Return the (x, y) coordinate for the center point of the cell that contains the specified text.  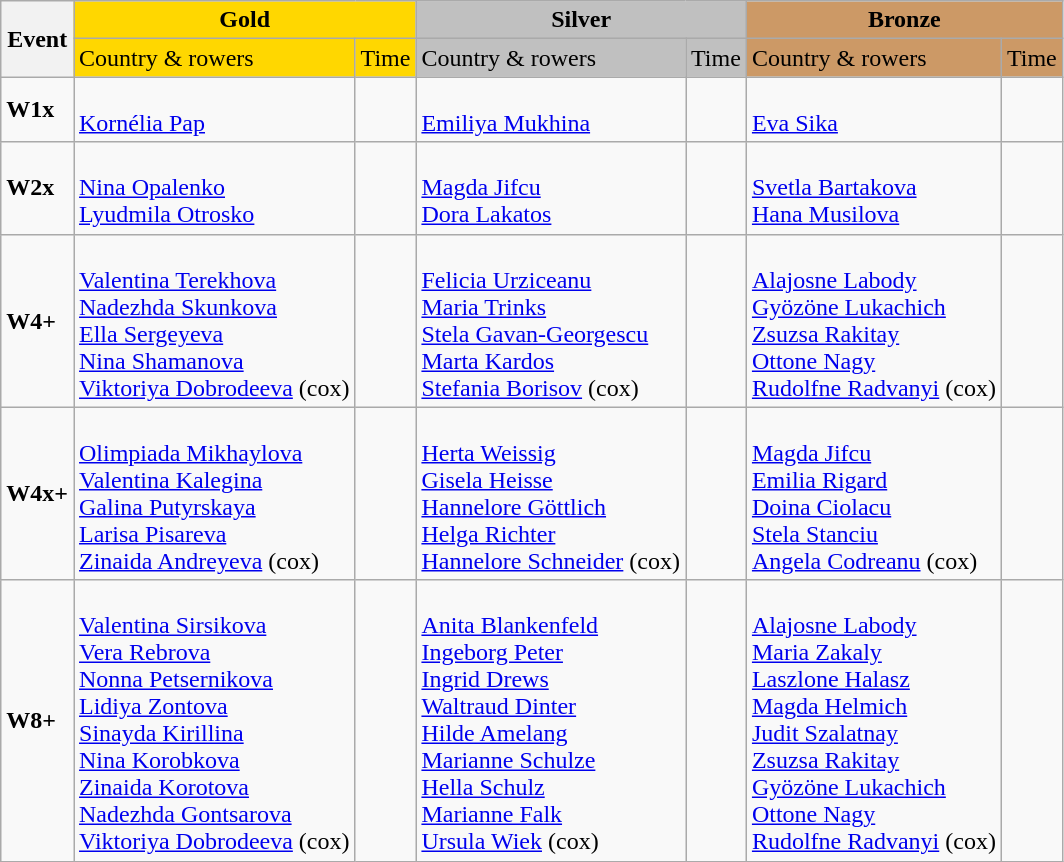
Svetla Bartakova Hana Musilova (874, 188)
W2x (38, 188)
Alajosne Labody Gyözöne Lukachich Zsuzsa Rakitay Ottone Nagy Rudolfne Radvanyi (cox) (874, 320)
W4x+ (38, 494)
Nina Opalenko Lyudmila Otrosko (215, 188)
Magda Jifcu Dora Lakatos (551, 188)
Magda Jifcu Emilia Rigard Doina Ciolacu Stela Stanciu Angela Codreanu (cox) (874, 494)
Valentina Terekhova Nadezhda Skunkova Ella Sergeyeva Nina Shamanova Viktoriya Dobrodeeva (cox) (215, 320)
Felicia Urziceanu Maria Trinks Stela Gavan-Georgescu Marta Kardos Stefania Borisov (cox) (551, 320)
W8+ (38, 720)
Eva Sika (874, 110)
W4+ (38, 320)
Event (38, 39)
Gold (245, 20)
Silver (581, 20)
Olimpiada Mikhaylova Valentina Kalegina Galina Putyrskaya Larisa Pisareva Zinaida Andreyeva (cox) (215, 494)
Bronze (904, 20)
Herta Weissig Gisela Heisse Hannelore Göttlich Helga Richter Hannelore Schneider (cox) (551, 494)
Emiliya Mukhina (551, 110)
Kornélia Pap (215, 110)
Alajosne Labody Maria Zakaly Laszlone Halasz Magda Helmich Judit Szalatnay Zsuzsa Rakitay Gyözöne Lukachich Ottone Nagy Rudolfne Radvanyi (cox) (874, 720)
W1x (38, 110)
Anita Blankenfeld Ingeborg Peter Ingrid Drews Waltraud Dinter Hilde Amelang Marianne Schulze Hella Schulz Marianne Falk Ursula Wiek (cox) (551, 720)
